Capture the cell that displays the provided text and extract its [x, y] central coordinate. 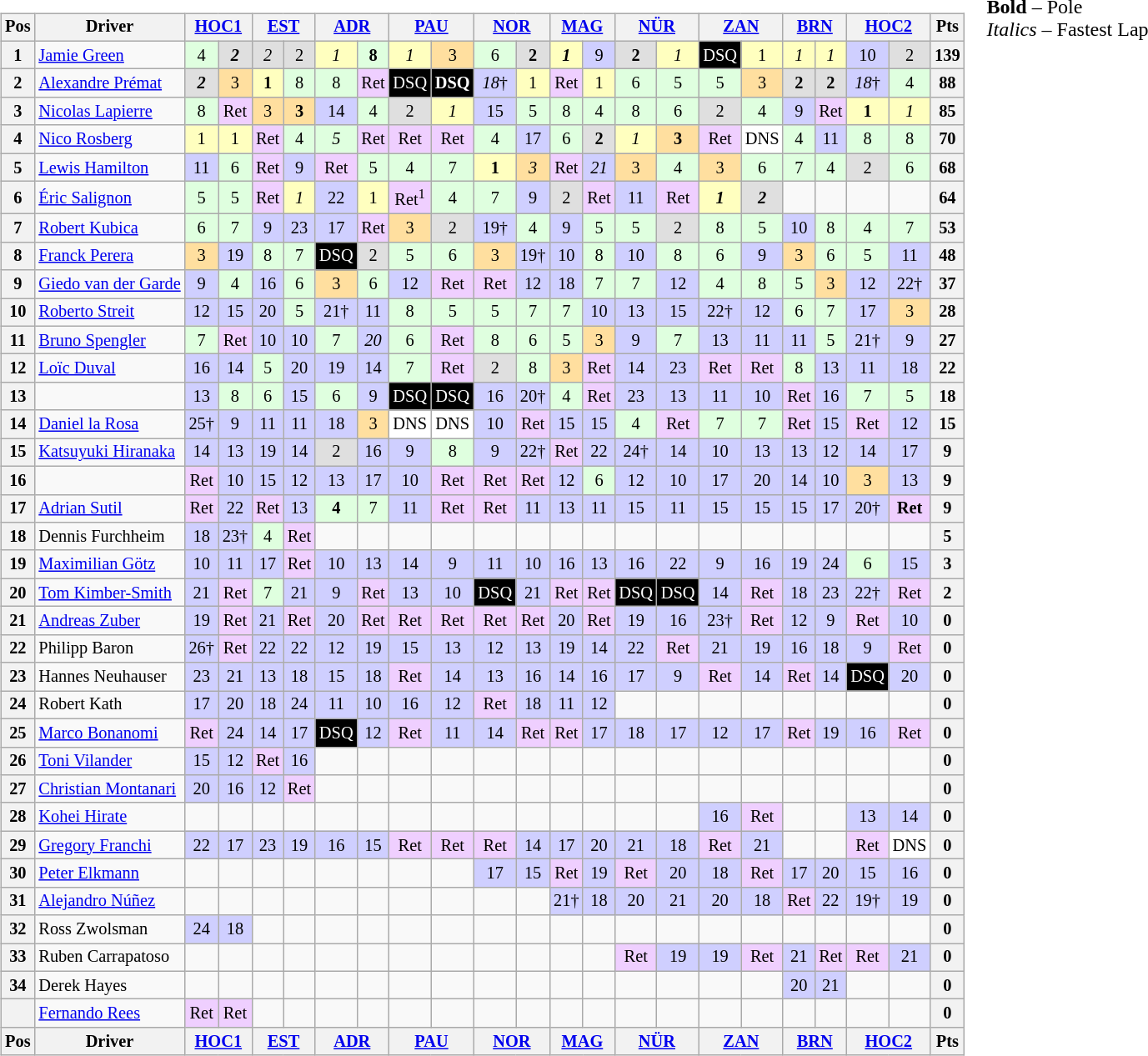
Franck Perera [109, 256]
Gregory Franchi [109, 845]
Fernando Rees [109, 1013]
30 [18, 873]
Lewis Hamilton [109, 168]
Nicolas Lapierre [109, 112]
85 [947, 112]
Ruben Carrapatoso [109, 958]
Katsuyuki Hiranaka [109, 453]
32 [18, 929]
Nico Rosberg [109, 139]
Ret1 [409, 198]
Derek Hayes [109, 985]
Ross Zwolsman [109, 929]
Peter Elkmann [109, 873]
Kohei Hirate [109, 817]
Daniel la Rosa [109, 424]
Dennis Furchheim [109, 537]
Maximilian Götz [109, 564]
Giedo van der Garde [109, 284]
68 [947, 168]
33 [18, 958]
48 [947, 256]
Robert Kath [109, 705]
Tom Kimber-Smith [109, 593]
26 [18, 761]
Robert Kubica [109, 228]
139 [947, 55]
Éric Salignon [109, 198]
Alejandro Núñez [109, 901]
31 [18, 901]
25 [18, 733]
Marco Bonanomi [109, 733]
Adrian Sutil [109, 508]
Philipp Baron [109, 648]
88 [947, 83]
29 [18, 845]
25† [202, 424]
37 [947, 284]
70 [947, 139]
Alexandre Prémat [109, 83]
Roberto Streit [109, 313]
Jamie Green [109, 55]
24† [635, 453]
64 [947, 198]
Loïc Duval [109, 368]
Bruno Spengler [109, 340]
Toni Vilander [109, 761]
Hannes Neuhauser [109, 677]
26† [202, 648]
34 [18, 985]
Andreas Zuber [109, 621]
Christian Montanari [109, 789]
53 [947, 228]
